Provide the (x, y) coordinate of the cell's center where the given text is located.  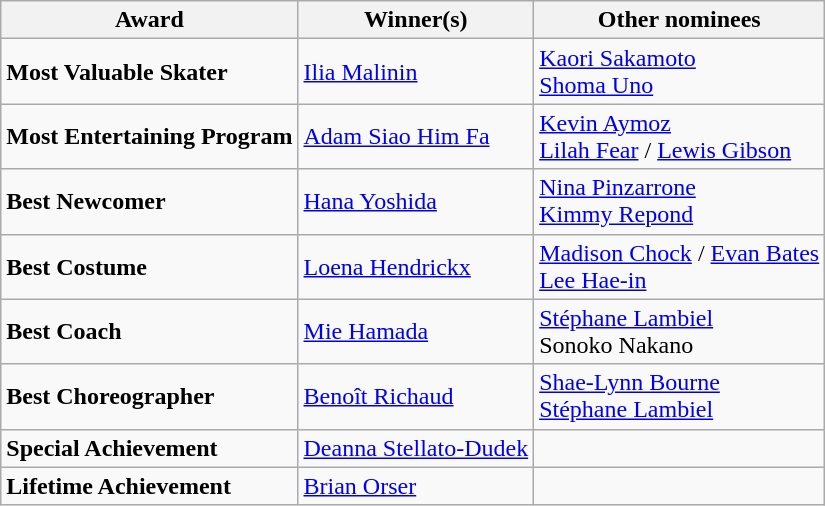
Best Newcomer (150, 202)
Stéphane Lambiel Sonoko Nakano (680, 332)
Hana Yoshida (416, 202)
Winner(s) (416, 20)
Adam Siao Him Fa (416, 136)
Special Achievement (150, 448)
Brian Orser (416, 486)
Most Valuable Skater (150, 72)
Kaori Sakamoto Shoma Uno (680, 72)
Best Choreographer (150, 396)
Kevin Aymoz Lilah Fear / Lewis Gibson (680, 136)
Shae-Lynn Bourne Stéphane Lambiel (680, 396)
Madison Chock / Evan Bates Lee Hae-in (680, 266)
Mie Hamada (416, 332)
Loena Hendrickx (416, 266)
Most Entertaining Program (150, 136)
Award (150, 20)
Benoît Richaud (416, 396)
Ilia Malinin (416, 72)
Best Coach (150, 332)
Nina Pinzarrone Kimmy Repond (680, 202)
Lifetime Achievement (150, 486)
Deanna Stellato-Dudek (416, 448)
Other nominees (680, 20)
Best Costume (150, 266)
